For the text-containing cell, return its midpoint in [X, Y] coordinate format. 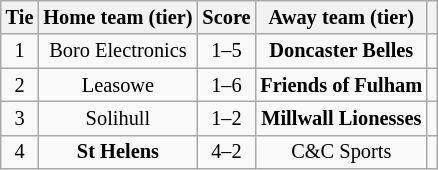
3 [20, 118]
Boro Electronics [118, 51]
1 [20, 51]
Away team (tier) [341, 17]
Tie [20, 17]
C&C Sports [341, 152]
Solihull [118, 118]
Leasowe [118, 85]
Home team (tier) [118, 17]
1–5 [226, 51]
4 [20, 152]
Score [226, 17]
2 [20, 85]
1–2 [226, 118]
1–6 [226, 85]
4–2 [226, 152]
St Helens [118, 152]
Millwall Lionesses [341, 118]
Friends of Fulham [341, 85]
Doncaster Belles [341, 51]
